Capture the cell that displays the provided text and extract its [X, Y] central coordinate. 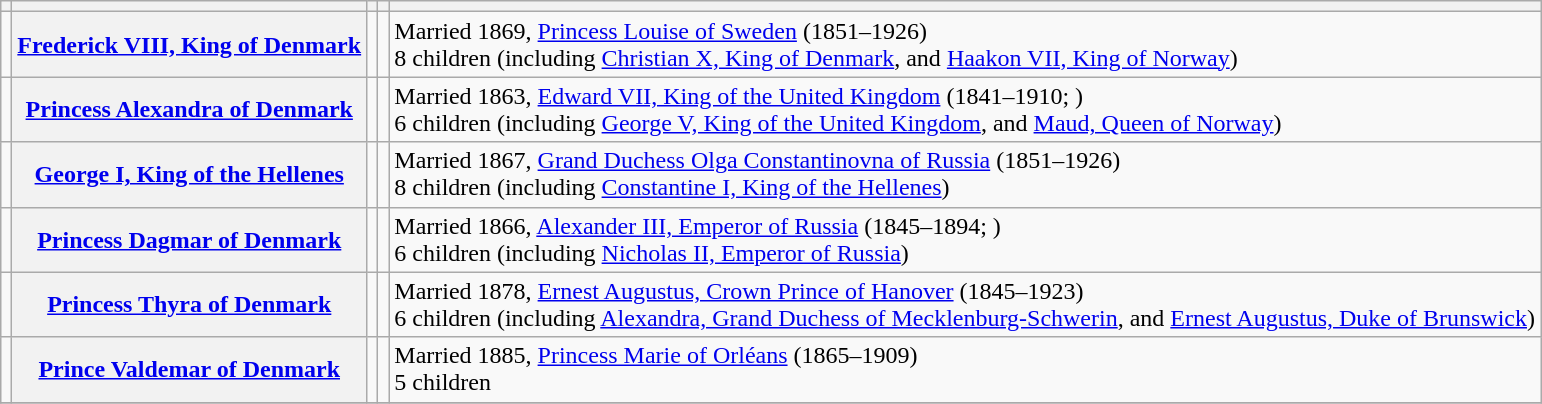
Prince Valdemar of Denmark [190, 370]
Married 1869, Princess Louise of Sweden (1851–1926)8 children (including Christian X, King of Denmark, and Haakon VII, King of Norway) [965, 44]
Married 1866, Alexander III, Emperor of Russia (1845–1894; )6 children (including Nicholas II, Emperor of Russia) [965, 240]
Married 1867, Grand Duchess Olga Constantinovna of Russia (1851–1926)8 children (including Constantine I, King of the Hellenes) [965, 174]
George I, King of the Hellenes [190, 174]
Married 1885, Princess Marie of Orléans (1865–1909)5 children [965, 370]
Princess Dagmar of Denmark [190, 240]
Princess Alexandra of Denmark [190, 110]
Princess Thyra of Denmark [190, 304]
Frederick VIII, King of Denmark [190, 44]
